Scan for the cell matching the given text and deliver its (X, Y) coordinate at center. 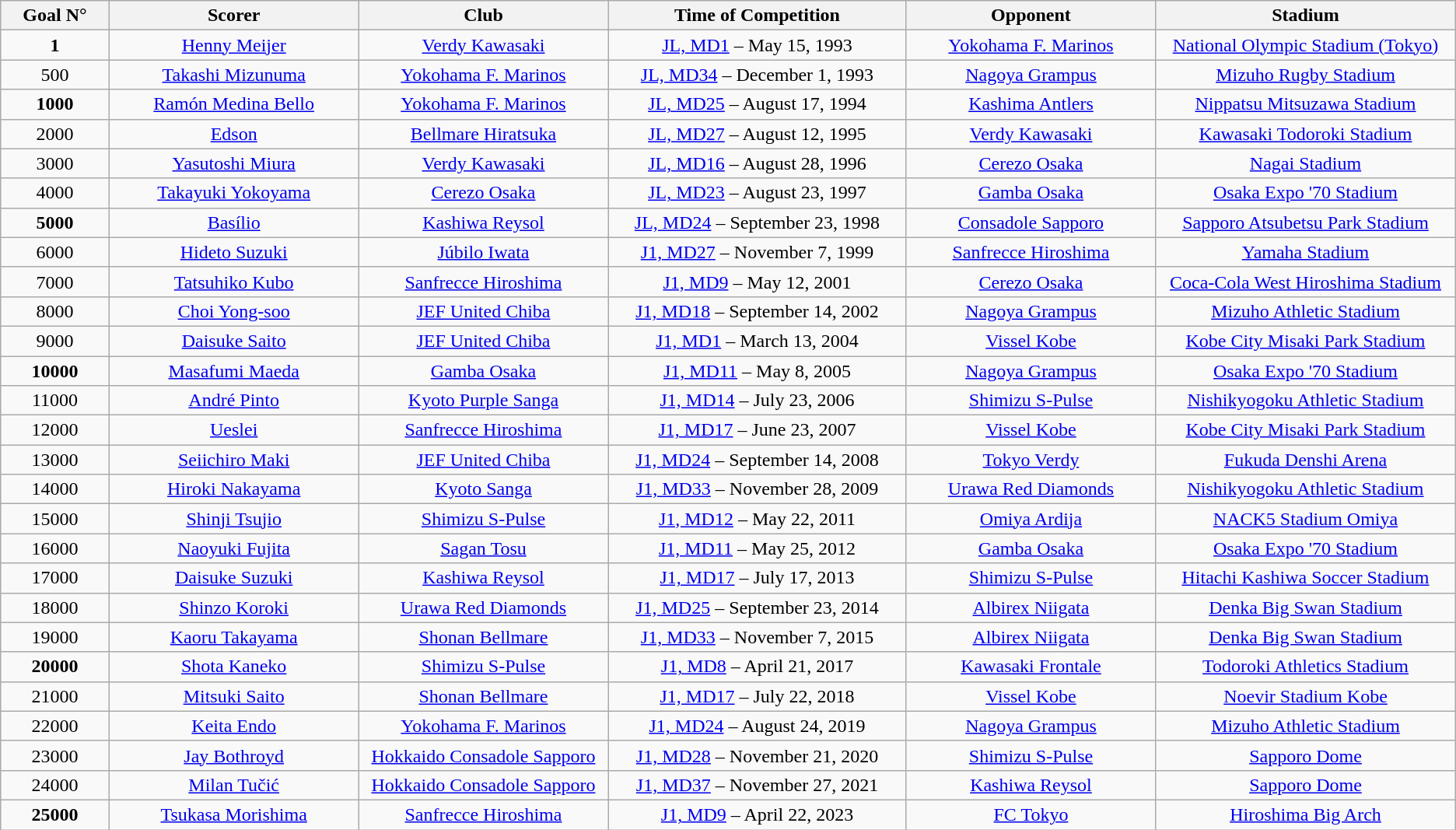
22000 (54, 726)
JL, MD16 – August 28, 1996 (758, 163)
Club (484, 16)
25000 (54, 814)
Daisuke Saito (233, 341)
Hiroki Nakayama (233, 489)
Tsukasa Morishima (233, 814)
Seiichiro Maki (233, 460)
1000 (54, 104)
Coca-Cola West Hiroshima Stadium (1306, 282)
Daisuke Suzuki (233, 578)
J1, MD14 – July 23, 2006 (758, 401)
J1, MD17 – July 22, 2018 (758, 696)
3000 (54, 163)
Júbilo Iwata (484, 252)
J1, MD27 – November 7, 1999 (758, 252)
Milan Tučić (233, 785)
Sagan Tosu (484, 548)
J1, MD11 – May 25, 2012 (758, 548)
J1, MD1 – March 13, 2004 (758, 341)
Jay Bothroyd (233, 755)
20000 (54, 667)
19000 (54, 637)
J1, MD28 – November 21, 2020 (758, 755)
Kashima Antlers (1031, 104)
J1, MD11 – May 8, 2005 (758, 371)
11000 (54, 401)
Bellmare Hiratsuka (484, 134)
Kyoto Sanga (484, 489)
5000 (54, 222)
Yasutoshi Miura (233, 163)
2000 (54, 134)
10000 (54, 371)
JL, MD25 – August 17, 1994 (758, 104)
Tatsuhiko Kubo (233, 282)
Hiroshima Big Arch (1306, 814)
8000 (54, 311)
4000 (54, 193)
Takayuki Yokoyama (233, 193)
Sapporo Atsubetsu Park Stadium (1306, 222)
Ueslei (233, 430)
J1, MD37 – November 27, 2021 (758, 785)
Goal N° (54, 16)
18000 (54, 608)
Edson (233, 134)
16000 (54, 548)
Kawasaki Frontale (1031, 667)
Takashi Mizunuma (233, 75)
7000 (54, 282)
Tokyo Verdy (1031, 460)
15000 (54, 519)
500 (54, 75)
Todoroki Athletics Stadium (1306, 667)
Choi Yong-soo (233, 311)
J1, MD17 – July 17, 2013 (758, 578)
Shota Kaneko (233, 667)
17000 (54, 578)
J1, MD24 – September 14, 2008 (758, 460)
Kaoru Takayama (233, 637)
Stadium (1306, 16)
Hideto Suzuki (233, 252)
J1, MD12 – May 22, 2011 (758, 519)
Fukuda Denshi Arena (1306, 460)
Scorer (233, 16)
JL, MD34 – December 1, 1993 (758, 75)
J1, MD9 – May 12, 2001 (758, 282)
Omiya Ardija (1031, 519)
1 (54, 45)
J1, MD8 – April 21, 2017 (758, 667)
JL, MD1 – May 15, 1993 (758, 45)
6000 (54, 252)
Henny Meijer (233, 45)
Naoyuki Fujita (233, 548)
9000 (54, 341)
André Pinto (233, 401)
Masafumi Maeda (233, 371)
Nagai Stadium (1306, 163)
Noevir Stadium Kobe (1306, 696)
24000 (54, 785)
J1, MD33 – November 28, 2009 (758, 489)
J1, MD9 – April 22, 2023 (758, 814)
Mitsuki Saito (233, 696)
Kyoto Purple Sanga (484, 401)
Time of Competition (758, 16)
Hitachi Kashiwa Soccer Stadium (1306, 578)
Yamaha Stadium (1306, 252)
NACK5 Stadium Omiya (1306, 519)
Consadole Sapporo (1031, 222)
J1, MD17 – June 23, 2007 (758, 430)
FC Tokyo (1031, 814)
Nippatsu Mitsuzawa Stadium (1306, 104)
J1, MD18 – September 14, 2002 (758, 311)
13000 (54, 460)
14000 (54, 489)
J1, MD24 – August 24, 2019 (758, 726)
J1, MD33 – November 7, 2015 (758, 637)
National Olympic Stadium (Tokyo) (1306, 45)
Kawasaki Todoroki Stadium (1306, 134)
Keita Endo (233, 726)
Basílio (233, 222)
Opponent (1031, 16)
21000 (54, 696)
JL, MD23 – August 23, 1997 (758, 193)
Shinji Tsujio (233, 519)
J1, MD25 – September 23, 2014 (758, 608)
JL, MD27 – August 12, 1995 (758, 134)
JL, MD24 – September 23, 1998 (758, 222)
Mizuho Rugby Stadium (1306, 75)
23000 (54, 755)
12000 (54, 430)
Ramón Medina Bello (233, 104)
Shinzo Koroki (233, 608)
